Output the [X, Y] coordinate of the center of the cell containing the given text.  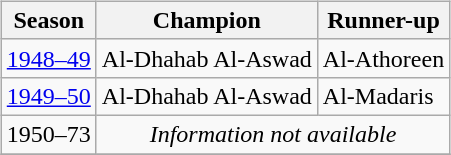
Al-Madaris [383, 96]
Season [48, 20]
Al-Athoreen [383, 58]
Champion [206, 20]
Runner-up [383, 20]
1950–73 [48, 134]
Information not available [272, 134]
1948–49 [48, 58]
1949–50 [48, 96]
